Return (x, y) of the center of cell containing provided text 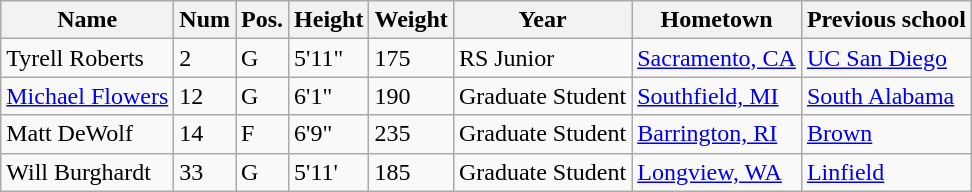
6'1" (329, 96)
Tyrell Roberts (88, 58)
Barrington, RI (717, 134)
F (262, 134)
14 (205, 134)
Sacramento, CA (717, 58)
185 (411, 172)
Linfield (886, 172)
Brown (886, 134)
RS Junior (542, 58)
Michael Flowers (88, 96)
Year (542, 20)
South Alabama (886, 96)
Weight (411, 20)
175 (411, 58)
12 (205, 96)
Matt DeWolf (88, 134)
235 (411, 134)
UC San Diego (886, 58)
33 (205, 172)
Will Burghardt (88, 172)
5'11" (329, 58)
190 (411, 96)
2 (205, 58)
6'9" (329, 134)
Previous school (886, 20)
Num (205, 20)
Pos. (262, 20)
Height (329, 20)
5'11' (329, 172)
Hometown (717, 20)
Longview, WA (717, 172)
Name (88, 20)
Southfield, MI (717, 96)
